Output the [x, y] coordinate of the center of the cell containing the given text.  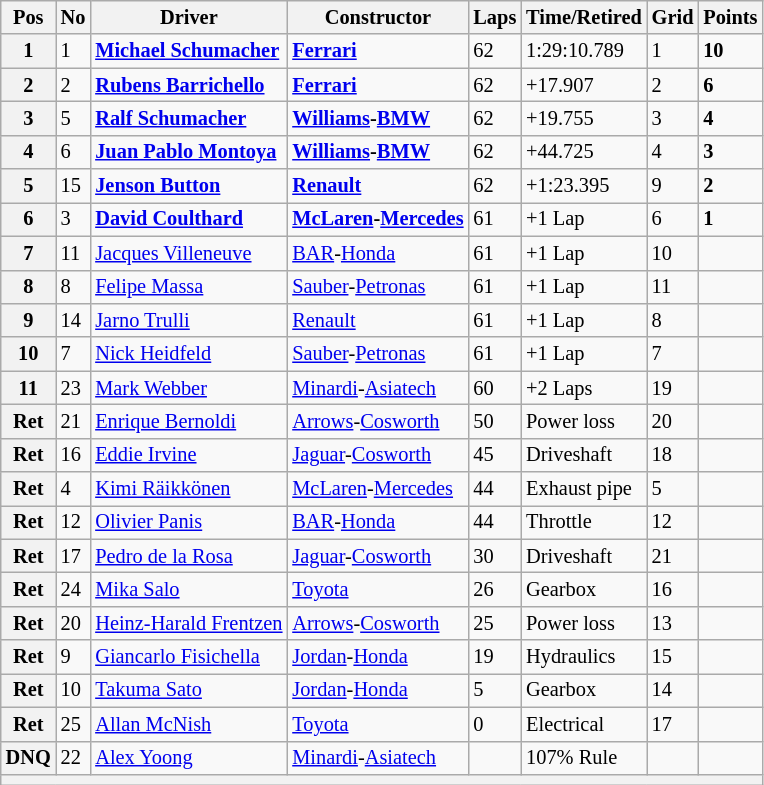
Jarno Trulli [188, 320]
Throttle [584, 522]
107% Rule [584, 758]
Michael Schumacher [188, 51]
45 [494, 455]
+2 Laps [584, 388]
Exhaust pipe [584, 489]
Nick Heidfeld [188, 354]
Driver [188, 17]
Kimi Räikkönen [188, 489]
Eddie Irvine [188, 455]
Takuma Sato [188, 690]
1:29:10.789 [584, 51]
26 [494, 589]
Enrique Bernoldi [188, 421]
13 [673, 623]
23 [74, 388]
Felipe Massa [188, 287]
18 [673, 455]
Laps [494, 17]
Hydraulics [584, 657]
No [74, 17]
+1:23.395 [584, 186]
Alex Yoong [188, 758]
Olivier Panis [188, 522]
Mark Webber [188, 388]
Points [730, 17]
60 [494, 388]
Jenson Button [188, 186]
0 [494, 724]
+44.725 [584, 152]
Grid [673, 17]
30 [494, 556]
+17.907 [584, 85]
Rubens Barrichello [188, 85]
Constructor [378, 17]
Time/Retired [584, 17]
Juan Pablo Montoya [188, 152]
Ralf Schumacher [188, 118]
Jacques Villeneuve [188, 253]
DNQ [28, 758]
Giancarlo Fisichella [188, 657]
24 [74, 589]
Electrical [584, 724]
Mika Salo [188, 589]
22 [74, 758]
Pos [28, 17]
Pedro de la Rosa [188, 556]
David Coulthard [188, 219]
+19.755 [584, 118]
50 [494, 421]
Allan McNish [188, 724]
Heinz-Harald Frentzen [188, 623]
